Return the [X, Y] coordinate for the center point of the cell that contains the specified text.  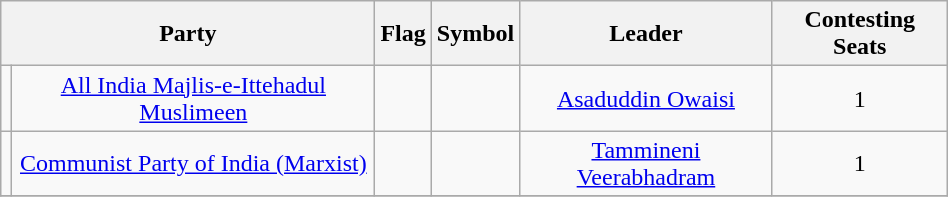
Party [188, 34]
Leader [646, 34]
Contesting Seats [860, 34]
Communist Party of India (Marxist) [194, 164]
Tammineni Veerabhadram [646, 164]
All India Majlis-e-Ittehadul Muslimeen [194, 98]
Flag [403, 34]
Symbol [475, 34]
Asaduddin Owaisi [646, 98]
